Find where the given text appears and provide that cell's center as (X, Y) coordinate. 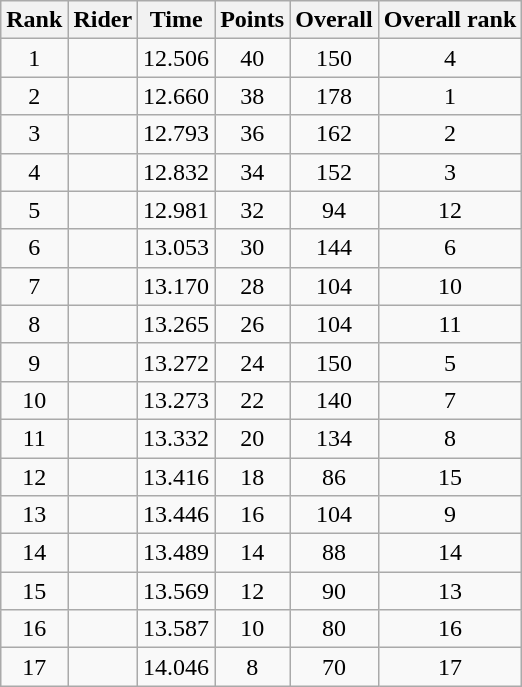
140 (334, 400)
Rider (103, 20)
70 (334, 667)
Overall (334, 20)
34 (252, 172)
13.489 (176, 553)
13.587 (176, 629)
90 (334, 591)
13.265 (176, 324)
88 (334, 553)
94 (334, 210)
14.046 (176, 667)
13.416 (176, 477)
86 (334, 477)
22 (252, 400)
178 (334, 96)
28 (252, 286)
134 (334, 438)
13.569 (176, 591)
12.660 (176, 96)
13.170 (176, 286)
13.332 (176, 438)
Overall rank (450, 20)
12.832 (176, 172)
13.053 (176, 248)
24 (252, 362)
80 (334, 629)
32 (252, 210)
144 (334, 248)
13.273 (176, 400)
18 (252, 477)
13.446 (176, 515)
162 (334, 134)
12.793 (176, 134)
40 (252, 58)
20 (252, 438)
38 (252, 96)
Points (252, 20)
26 (252, 324)
12.506 (176, 58)
12.981 (176, 210)
Rank (34, 20)
13.272 (176, 362)
Time (176, 20)
152 (334, 172)
36 (252, 134)
30 (252, 248)
